Pinpoint the cell where the given text exists, returning its [x, y] midpoint coordinate. 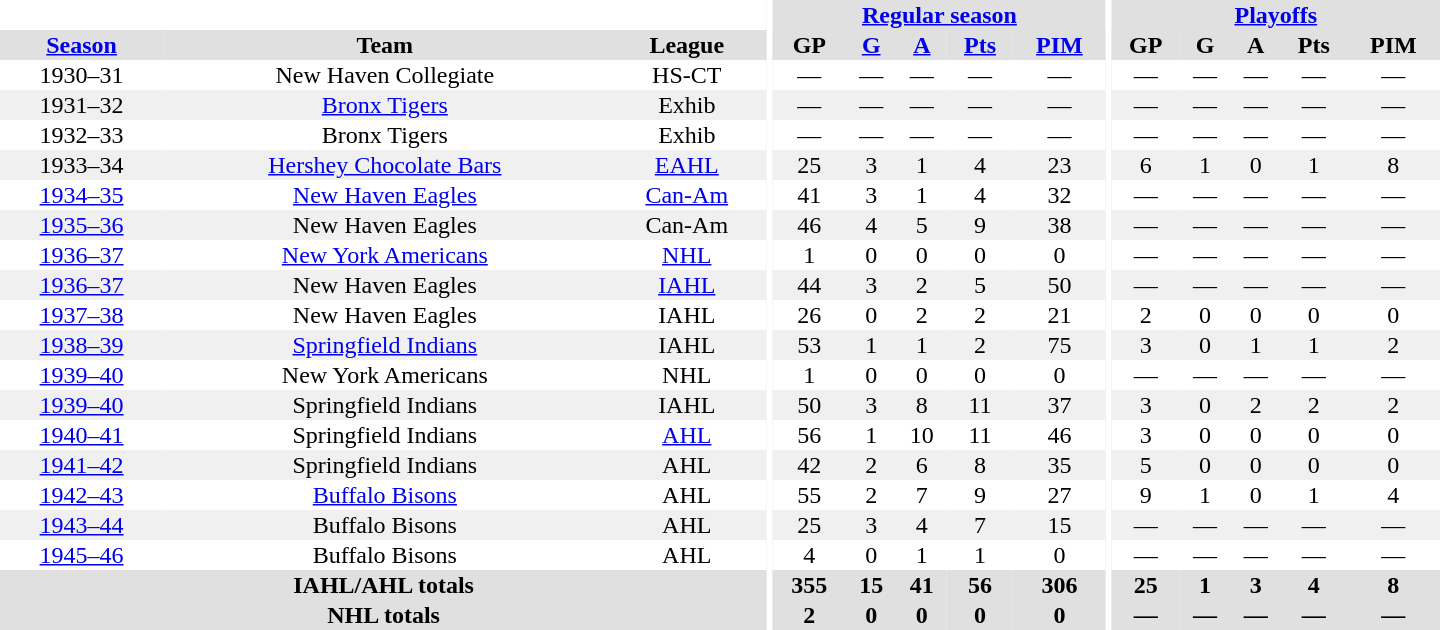
26 [810, 315]
21 [1060, 315]
1934–35 [82, 195]
10 [922, 435]
EAHL [686, 165]
1943–44 [82, 525]
32 [1060, 195]
38 [1060, 225]
42 [810, 465]
Hershey Chocolate Bars [384, 165]
1945–46 [82, 555]
37 [1060, 405]
23 [1060, 165]
IAHL/AHL totals [384, 585]
Playoffs [1276, 15]
HS-CT [686, 75]
Season [82, 45]
306 [1060, 585]
1931–32 [82, 105]
League [686, 45]
355 [810, 585]
NHL totals [384, 615]
27 [1060, 495]
Team [384, 45]
1937–38 [82, 315]
Regular season [940, 15]
1932–33 [82, 135]
53 [810, 345]
75 [1060, 345]
35 [1060, 465]
55 [810, 495]
1938–39 [82, 345]
1930–31 [82, 75]
New Haven Collegiate [384, 75]
1935–36 [82, 225]
1940–41 [82, 435]
44 [810, 285]
1941–42 [82, 465]
1933–34 [82, 165]
1942–43 [82, 495]
